Identify which cell holds the provided text, then report its [X, Y] central coordinate. 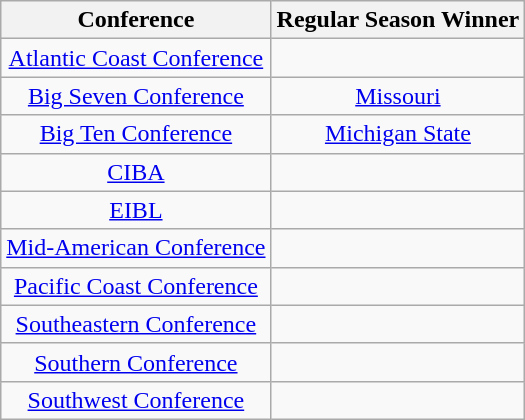
Conference [136, 20]
EIBL [136, 210]
Southern Conference [136, 362]
Southeastern Conference [136, 324]
Pacific Coast Conference [136, 286]
Southwest Conference [136, 400]
Missouri [398, 96]
Big Seven Conference [136, 96]
Big Ten Conference [136, 134]
Atlantic Coast Conference [136, 58]
Regular Season Winner [398, 20]
Michigan State [398, 134]
CIBA [136, 172]
Mid-American Conference [136, 248]
